Detect which cell encompasses the target text, then output its (X, Y) center coordinate. 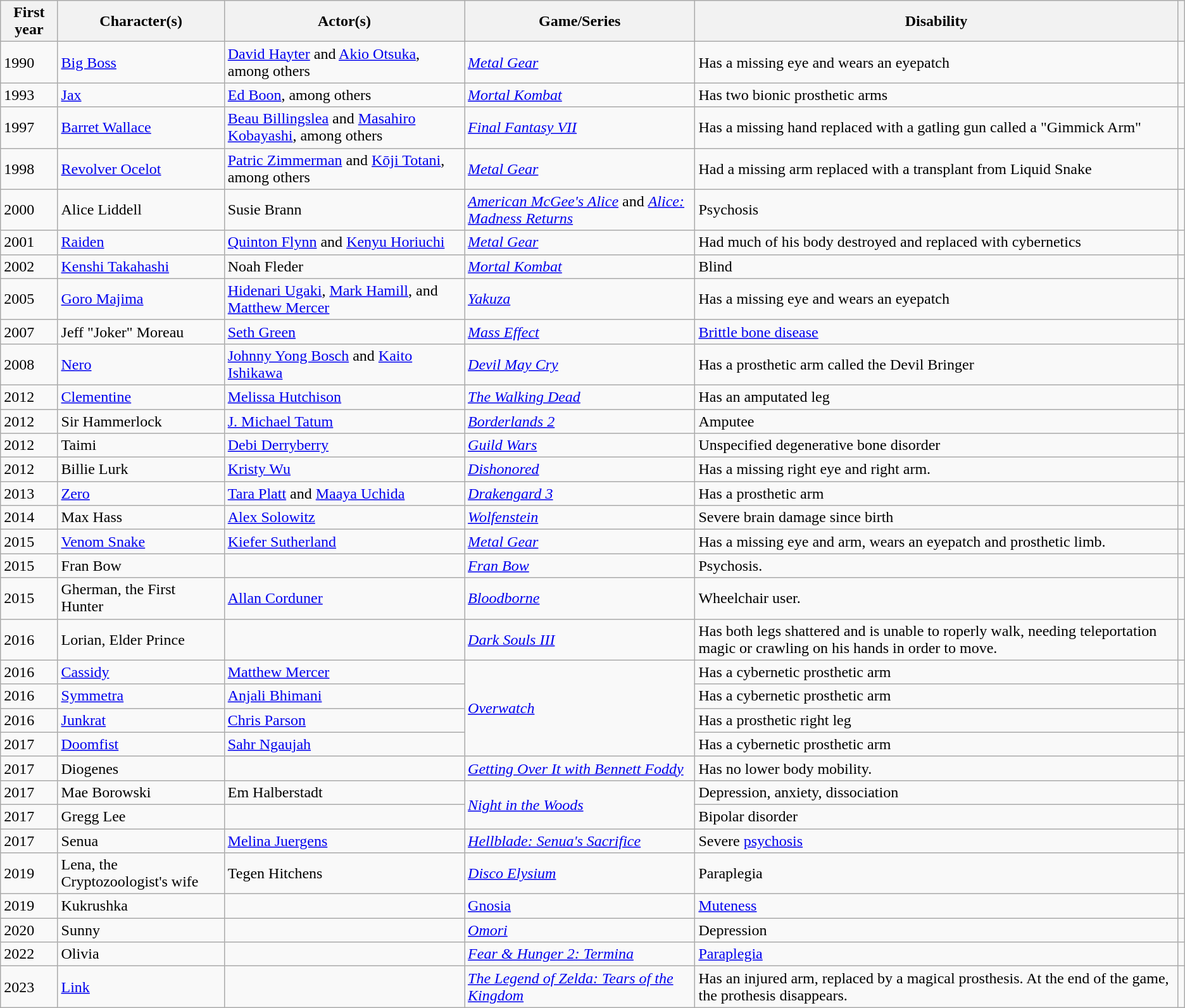
The Walking Dead (580, 397)
Has a missing right eye and right arm. (936, 470)
2001 (29, 242)
Tara Platt and Maaya Uchida (344, 494)
Disco Elysium (580, 873)
1993 (29, 95)
Melissa Hutchison (344, 397)
Gregg Lee (141, 816)
Tegen Hitchens (344, 873)
Susie Brann (344, 210)
Night in the Woods (580, 804)
Severe psychosis (936, 841)
Sahr Ngaujah (344, 744)
Depression (936, 930)
2020 (29, 930)
Has a missing hand replaced with a gatling gun called a "Gimmick Arm" (936, 128)
Blind (936, 266)
Billie Lurk (141, 470)
Lena, the Cryptozoologist's wife (141, 873)
Seth Green (344, 332)
Max Hass (141, 518)
Diogenes (141, 768)
Olivia (141, 954)
Bloodborne (580, 599)
Link (141, 987)
Cassidy (141, 672)
Noah Fleder (344, 266)
Johnny Yong Bosch and Kaito Ishikawa (344, 364)
Dark Souls III (580, 639)
Severe brain damage since birth (936, 518)
Omori (580, 930)
Bipolar disorder (936, 816)
First year (29, 22)
Muteness (936, 906)
Brittle bone disease (936, 332)
Has a prosthetic arm (936, 494)
David Hayter and Akio Otsuka, among others (344, 62)
Has a missing eye and arm, wears an eyepatch and prosthetic limb. (936, 542)
Taimi (141, 445)
2013 (29, 494)
Has a prosthetic arm called the Devil Bringer (936, 364)
Had much of his body destroyed and replaced with cybernetics (936, 242)
2002 (29, 266)
Has a prosthetic right leg (936, 720)
Game/Series (580, 22)
Symmetra (141, 696)
Had a missing arm replaced with a transplant from Liquid Snake (936, 168)
Raiden (141, 242)
Has an amputated leg (936, 397)
Fear & Hunger 2: Termina (580, 954)
The Legend of Zelda: Tears of the Kingdom (580, 987)
Final Fantasy VII (580, 128)
Borderlands 2 (580, 421)
Clementine (141, 397)
Em Halberstadt (344, 792)
Jax (141, 95)
Unspecified degenerative bone disorder (936, 445)
Barret Wallace (141, 128)
Psychosis (936, 210)
Hellblade: Senua's Sacrifice (580, 841)
Big Boss (141, 62)
Chris Parson (344, 720)
Ed Boon, among others (344, 95)
1997 (29, 128)
Goro Majima (141, 299)
American McGee's Alice and Alice: Madness Returns (580, 210)
Yakuza (580, 299)
Guild Wars (580, 445)
Devil May Cry (580, 364)
Venom Snake (141, 542)
Revolver Ocelot (141, 168)
2008 (29, 364)
Junkrat (141, 720)
2007 (29, 332)
Matthew Mercer (344, 672)
Has two bionic prosthetic arms (936, 95)
Quinton Flynn and Kenyu Horiuchi (344, 242)
Sunny (141, 930)
Has both legs shattered and is unable to roperly walk, needing teleportation magic or crawling on his hands in order to move. (936, 639)
Overwatch (580, 708)
Doomfist (141, 744)
Beau Billingslea and Masahiro Kobayashi, among others (344, 128)
1990 (29, 62)
Dishonored (580, 470)
2023 (29, 987)
1998 (29, 168)
Jeff "Joker" Moreau (141, 332)
Senua (141, 841)
Lorian, Elder Prince (141, 639)
Kenshi Takahashi (141, 266)
J. Michael Tatum (344, 421)
Alex Solowitz (344, 518)
Hidenari Ugaki, Mark Hamill, and Matthew Mercer (344, 299)
Kiefer Sutherland (344, 542)
Disability (936, 22)
Actor(s) (344, 22)
2014 (29, 518)
Has no lower body mobility. (936, 768)
Anjali Bhimani (344, 696)
Nero (141, 364)
Getting Over It with Bennett Foddy (580, 768)
2000 (29, 210)
Gherman, the First Hunter (141, 599)
Wolfenstein (580, 518)
Debi Derryberry (344, 445)
Drakengard 3 (580, 494)
Depression, anxiety, dissociation (936, 792)
Has an injured arm, replaced by a magical prosthesis. At the end of the game, the prothesis disappears. (936, 987)
Psychosis. (936, 566)
Mass Effect (580, 332)
Sir Hammerlock (141, 421)
2005 (29, 299)
Alice Liddell (141, 210)
Zero (141, 494)
Wheelchair user. (936, 599)
Character(s) (141, 22)
Kristy Wu (344, 470)
Kukrushka (141, 906)
2022 (29, 954)
Allan Corduner (344, 599)
Amputee (936, 421)
Gnosia (580, 906)
Mae Borowski (141, 792)
Melina Juergens (344, 841)
Patric Zimmerman and Kōji Totani, among others (344, 168)
